Return [x, y] of the center of cell containing provided text 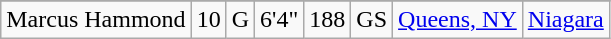
Queens, NY [458, 20]
6'4" [280, 20]
Marcus Hammond [96, 20]
188 [328, 20]
GS [372, 20]
10 [208, 20]
G [240, 20]
Niagara [566, 20]
